Return (x, y) of the center of cell containing provided text 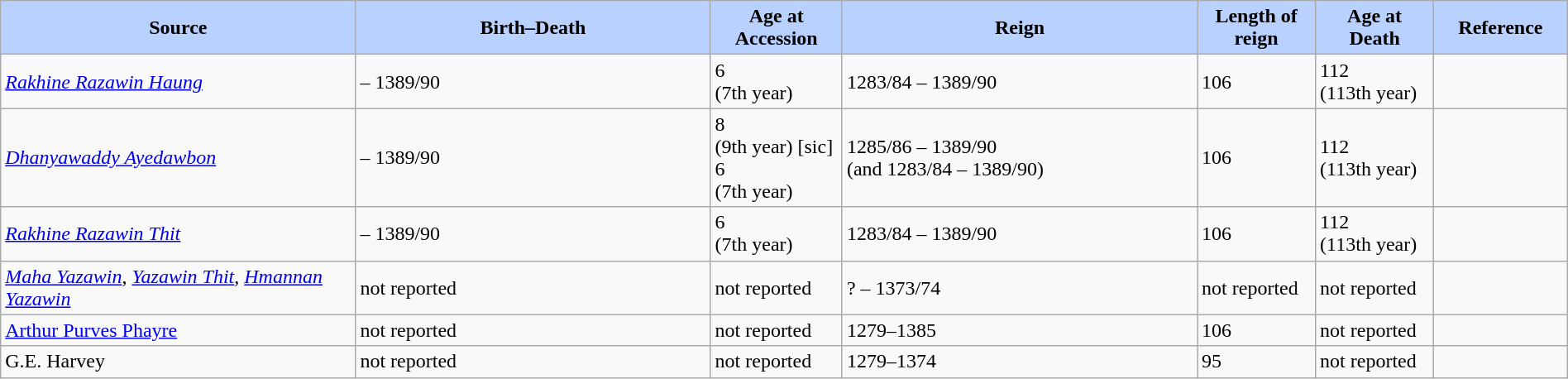
8 (9th year) [sic] 6 (7th year) (776, 157)
Length of reign (1257, 28)
Dhanyawaddy Ayedawbon (179, 157)
1279–1385 (1019, 330)
Reign (1019, 28)
95 (1257, 362)
Arthur Purves Phayre (179, 330)
Maha Yazawin, Yazawin Thit, Hmannan Yazawin (179, 288)
1285/86 – 1389/90 (and 1283/84 – 1389/90) (1019, 157)
Rakhine Razawin Haung (179, 81)
Rakhine Razawin Thit (179, 233)
? – 1373/74 (1019, 288)
Source (179, 28)
Reference (1501, 28)
G.E. Harvey (179, 362)
1279–1374 (1019, 362)
Birth–Death (533, 28)
Age at Death (1374, 28)
Age at Accession (776, 28)
